Return the [X, Y] coordinate for the center point of the cell that contains the specified text.  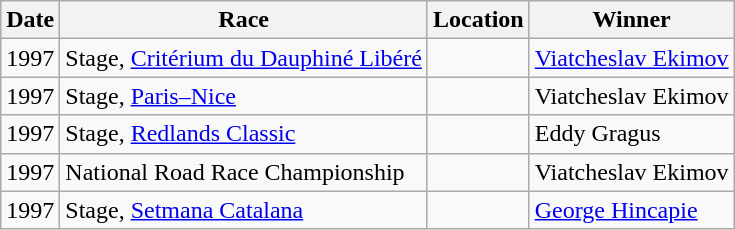
Stage, Paris–Nice [244, 96]
Location [478, 20]
National Road Race Championship [244, 172]
Stage, Setmana Catalana [244, 210]
Stage, Critérium du Dauphiné Libéré [244, 58]
Stage, Redlands Classic [244, 134]
Date [30, 20]
Winner [632, 20]
George Hincapie [632, 210]
Eddy Gragus [632, 134]
Race [244, 20]
